From the cell containing the given text, extract its center point as [x, y] coordinate. 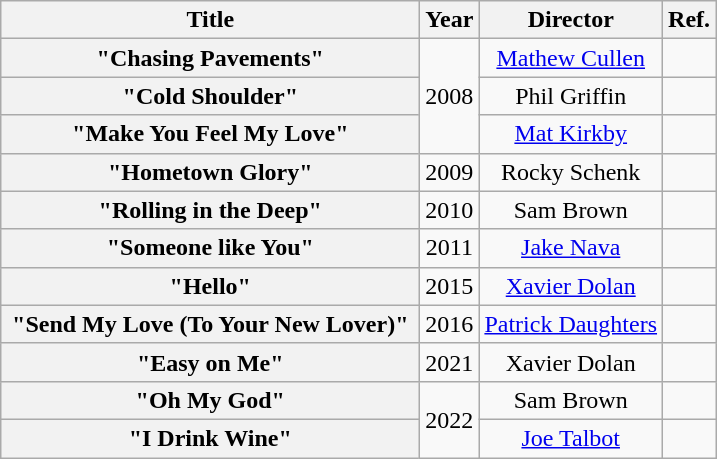
Jake Nava [571, 248]
Mathew Cullen [571, 58]
Title [210, 20]
Director [571, 20]
Ref. [690, 20]
"Hometown Glory" [210, 172]
"Cold Shoulder" [210, 96]
2011 [450, 248]
Patrick Daughters [571, 324]
"Hello" [210, 286]
"Chasing Pavements" [210, 58]
Mat Kirkby [571, 134]
"Rolling in the Deep" [210, 210]
"Someone like You" [210, 248]
Joe Talbot [571, 438]
2022 [450, 419]
2015 [450, 286]
"I Drink Wine" [210, 438]
Phil Griffin [571, 96]
"Send My Love (To Your New Lover)" [210, 324]
"Make You Feel My Love" [210, 134]
Rocky Schenk [571, 172]
2009 [450, 172]
2008 [450, 96]
2021 [450, 362]
"Oh My God" [210, 400]
2010 [450, 210]
2016 [450, 324]
"Easy on Me" [210, 362]
Year [450, 20]
